For the text-containing cell, return its midpoint in (x, y) coordinate format. 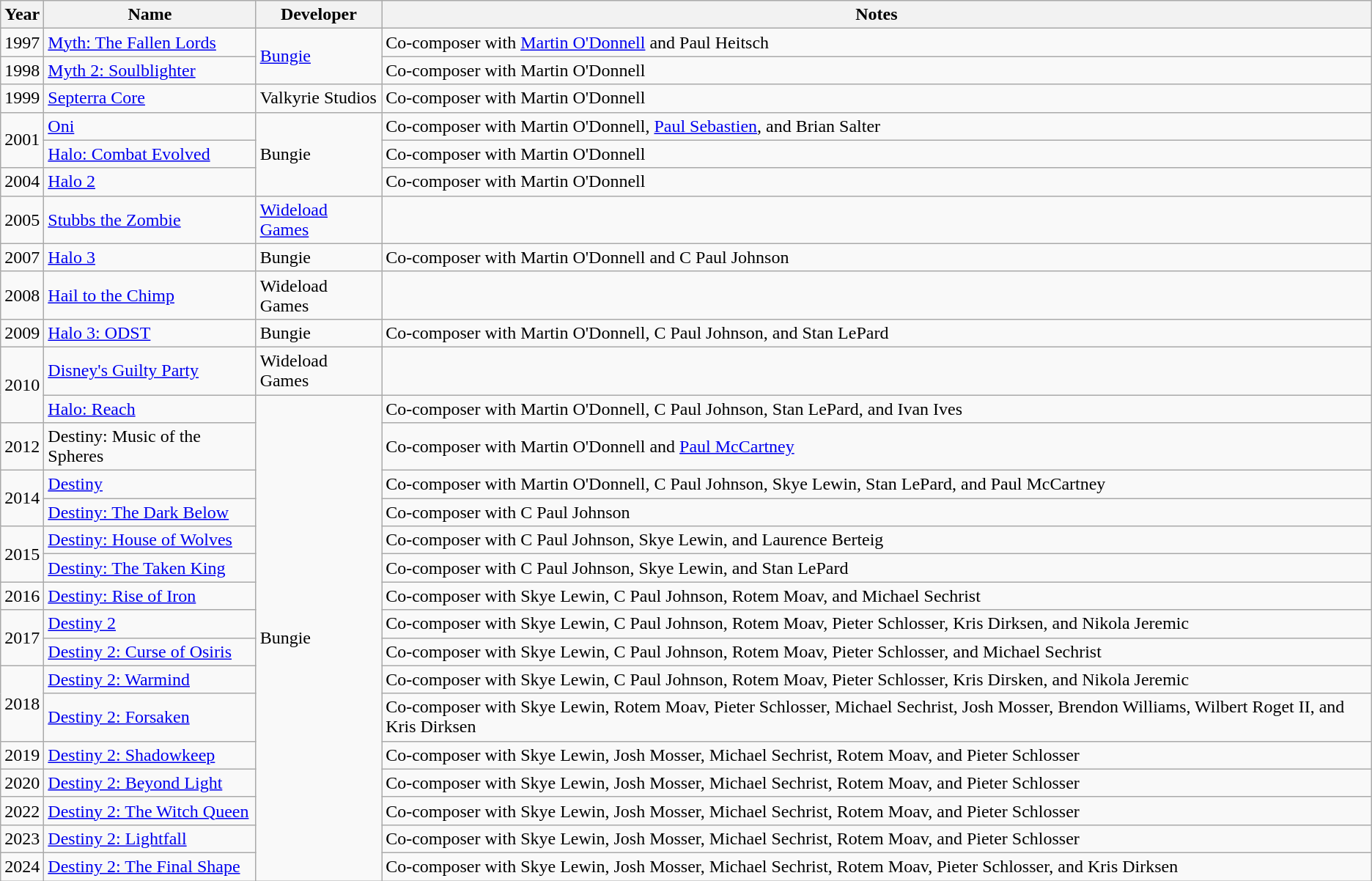
Co-composer with Martin O'Donnell and Paul McCartney (877, 447)
Destiny 2 (150, 624)
2019 (22, 755)
Destiny 2: Warmind (150, 679)
Hail to the Chimp (150, 295)
Oni (150, 126)
2005 (22, 220)
Co-composer with Martin O'Donnell and Paul Heitsch (877, 43)
Destiny 2: Beyond Light (150, 783)
Destiny 2: The Final Shape (150, 866)
Year (22, 15)
Disney's Guilty Party (150, 371)
2015 (22, 554)
Myth 2: Soulblighter (150, 70)
Co-composer with Martin O'Donnell, C Paul Johnson, Stan LePard, and Ivan Ives (877, 408)
Co-composer with C Paul Johnson (877, 512)
Co-composer with Skye Lewin, C Paul Johnson, Rotem Moav, and Michael Sechrist (877, 596)
Developer (319, 15)
2014 (22, 498)
Co-composer with Martin O'Donnell, C Paul Johnson, and Stan LePard (877, 333)
Destiny: House of Wolves (150, 540)
2017 (22, 638)
Co-composer with Skye Lewin, Rotem Moav, Pieter Schlosser, Michael Sechrist, Josh Mosser, Brendon Williams, Wilbert Roget II, and Kris Dirksen (877, 717)
Stubbs the Zombie (150, 220)
Myth: The Fallen Lords (150, 43)
2007 (22, 257)
2004 (22, 182)
Co-composer with Skye Lewin, C Paul Johnson, Rotem Moav, Pieter Schlosser, and Michael Sechrist (877, 652)
1997 (22, 43)
2008 (22, 295)
2022 (22, 811)
2012 (22, 447)
2020 (22, 783)
1999 (22, 98)
Co-composer with Martin O'Donnell and C Paul Johnson (877, 257)
Notes (877, 15)
Halo 3: ODST (150, 333)
Co-composer with Skye Lewin, Josh Mosser, Michael Sechrist, Rotem Moav, Pieter Schlosser, and Kris Dirksen (877, 866)
2010 (22, 384)
Name (150, 15)
Destiny 2: Lightfall (150, 838)
Halo: Combat Evolved (150, 154)
2023 (22, 838)
Co-composer with Martin O'Donnell, C Paul Johnson, Skye Lewin, Stan LePard, and Paul McCartney (877, 484)
Destiny 2: Curse of Osiris (150, 652)
Destiny: Music of the Spheres (150, 447)
Destiny: Rise of Iron (150, 596)
Co-composer with C Paul Johnson, Skye Lewin, and Laurence Berteig (877, 540)
Halo: Reach (150, 408)
Co-composer with C Paul Johnson, Skye Lewin, and Stan LePard (877, 568)
Co-composer with Skye Lewin, C Paul Johnson, Rotem Moav, Pieter Schlosser, Kris Dirsken, and Nikola Jeremic (877, 679)
Destiny: The Dark Below (150, 512)
Septerra Core (150, 98)
2001 (22, 140)
Valkyrie Studios (319, 98)
Destiny (150, 484)
2024 (22, 866)
2009 (22, 333)
Destiny: The Taken King (150, 568)
Halo 2 (150, 182)
Destiny 2: The Witch Queen (150, 811)
Co-composer with Martin O'Donnell, Paul Sebastien, and Brian Salter (877, 126)
1998 (22, 70)
Co-composer with Skye Lewin, C Paul Johnson, Rotem Moav, Pieter Schlosser, Kris Dirksen, and Nikola Jeremic (877, 624)
Halo 3 (150, 257)
Destiny 2: Forsaken (150, 717)
Destiny 2: Shadowkeep (150, 755)
2016 (22, 596)
2018 (22, 704)
